Identify which cell holds the provided text, then report its [x, y] central coordinate. 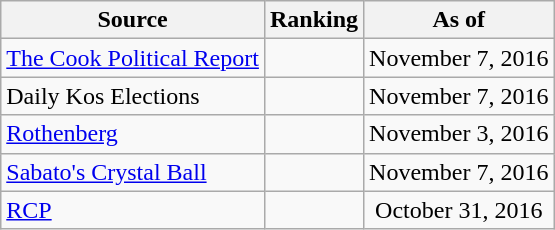
Source [133, 20]
November 3, 2016 [459, 134]
RCP [133, 210]
The Cook Political Report [133, 58]
Sabato's Crystal Ball [133, 172]
Rothenberg [133, 134]
As of [459, 20]
October 31, 2016 [459, 210]
Daily Kos Elections [133, 96]
Ranking [314, 20]
